Capture the cell that displays the provided text and extract its (x, y) central coordinate. 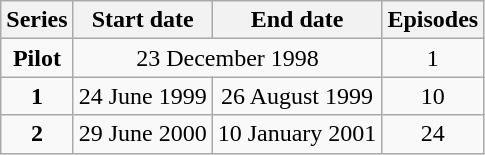
Episodes (433, 20)
10 January 2001 (297, 134)
24 (433, 134)
Series (37, 20)
26 August 1999 (297, 96)
End date (297, 20)
2 (37, 134)
24 June 1999 (142, 96)
10 (433, 96)
23 December 1998 (228, 58)
Pilot (37, 58)
Start date (142, 20)
29 June 2000 (142, 134)
